Return (X, Y) of the center of cell containing provided text 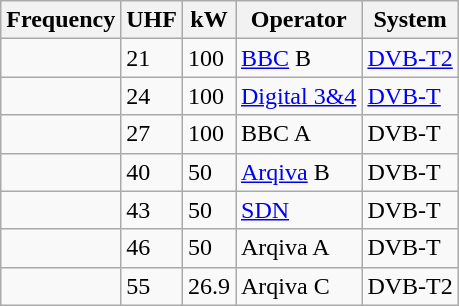
Operator (299, 20)
Frequency (61, 20)
43 (152, 210)
Arqiva B (299, 172)
kW (208, 20)
BBC B (299, 58)
21 (152, 58)
BBC A (299, 134)
UHF (152, 20)
55 (152, 286)
27 (152, 134)
40 (152, 172)
24 (152, 96)
26.9 (208, 286)
System (410, 20)
Digital 3&4 (299, 96)
SDN (299, 210)
46 (152, 248)
Arqiva A (299, 248)
Arqiva C (299, 286)
